Scan for the cell matching the given text and deliver its (X, Y) coordinate at center. 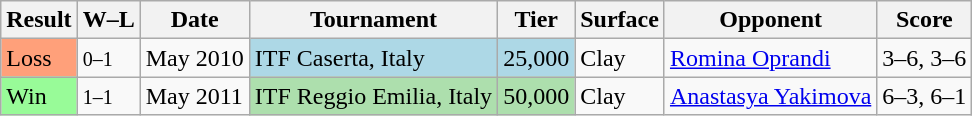
Opponent (770, 20)
ITF Reggio Emilia, Italy (373, 96)
Surface (620, 20)
Win (39, 96)
Score (924, 20)
Anastasya Yakimova (770, 96)
ITF Caserta, Italy (373, 58)
6–3, 6–1 (924, 96)
25,000 (536, 58)
May 2011 (194, 96)
Loss (39, 58)
Result (39, 20)
Romina Oprandi (770, 58)
1–1 (108, 96)
Tournament (373, 20)
50,000 (536, 96)
W–L (108, 20)
Date (194, 20)
0–1 (108, 58)
May 2010 (194, 58)
3–6, 3–6 (924, 58)
Tier (536, 20)
